Provide the [x, y] coordinate of the cell's center where the given text is located.  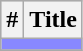
Title [54, 20]
# [12, 20]
